Find where the given text appears and provide that cell's center as (X, Y) coordinate. 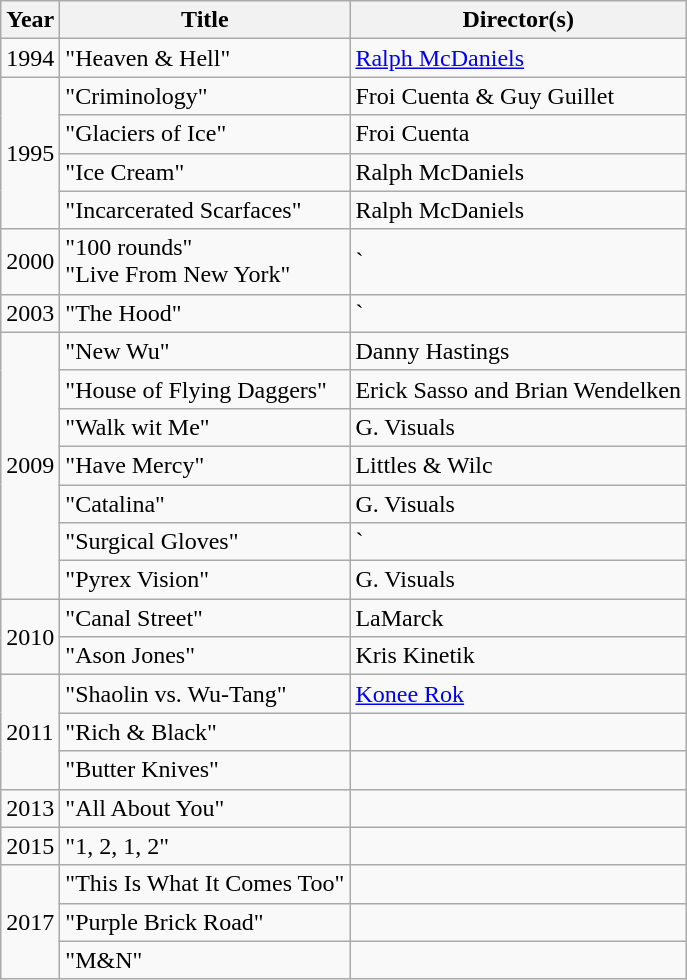
"M&N" (205, 960)
2013 (30, 808)
Froi Cuenta & Guy Guillet (518, 96)
"Ice Cream" (205, 172)
"Glaciers of Ice" (205, 134)
2000 (30, 262)
2010 (30, 637)
1995 (30, 153)
Kris Kinetik (518, 656)
"New Wu" (205, 351)
"All About You" (205, 808)
Littles & Wilc (518, 465)
2009 (30, 465)
LaMarck (518, 618)
Director(s) (518, 20)
"Ason Jones" (205, 656)
Froi Cuenta (518, 134)
2003 (30, 313)
"Surgical Gloves" (205, 542)
"Butter Knives" (205, 770)
"Have Mercy" (205, 465)
"Criminology" (205, 96)
1994 (30, 58)
"Heaven & Hell" (205, 58)
Danny Hastings (518, 351)
"This Is What It Comes Too" (205, 884)
"Canal Street" (205, 618)
"Pyrex Vision" (205, 580)
"The Hood" (205, 313)
"Catalina" (205, 503)
"House of Flying Daggers" (205, 389)
"Rich & Black" (205, 732)
2011 (30, 732)
"Shaolin vs. Wu-Tang" (205, 694)
"100 rounds""Live From New York" (205, 262)
2015 (30, 846)
Konee Rok (518, 694)
"1, 2, 1, 2" (205, 846)
"Walk wit Me" (205, 427)
2017 (30, 922)
"Incarcerated Scarfaces" (205, 210)
Erick Sasso and Brian Wendelken (518, 389)
Title (205, 20)
"Purple Brick Road" (205, 922)
Year (30, 20)
